Locate the cell with the specified text and output its [x, y] center coordinate. 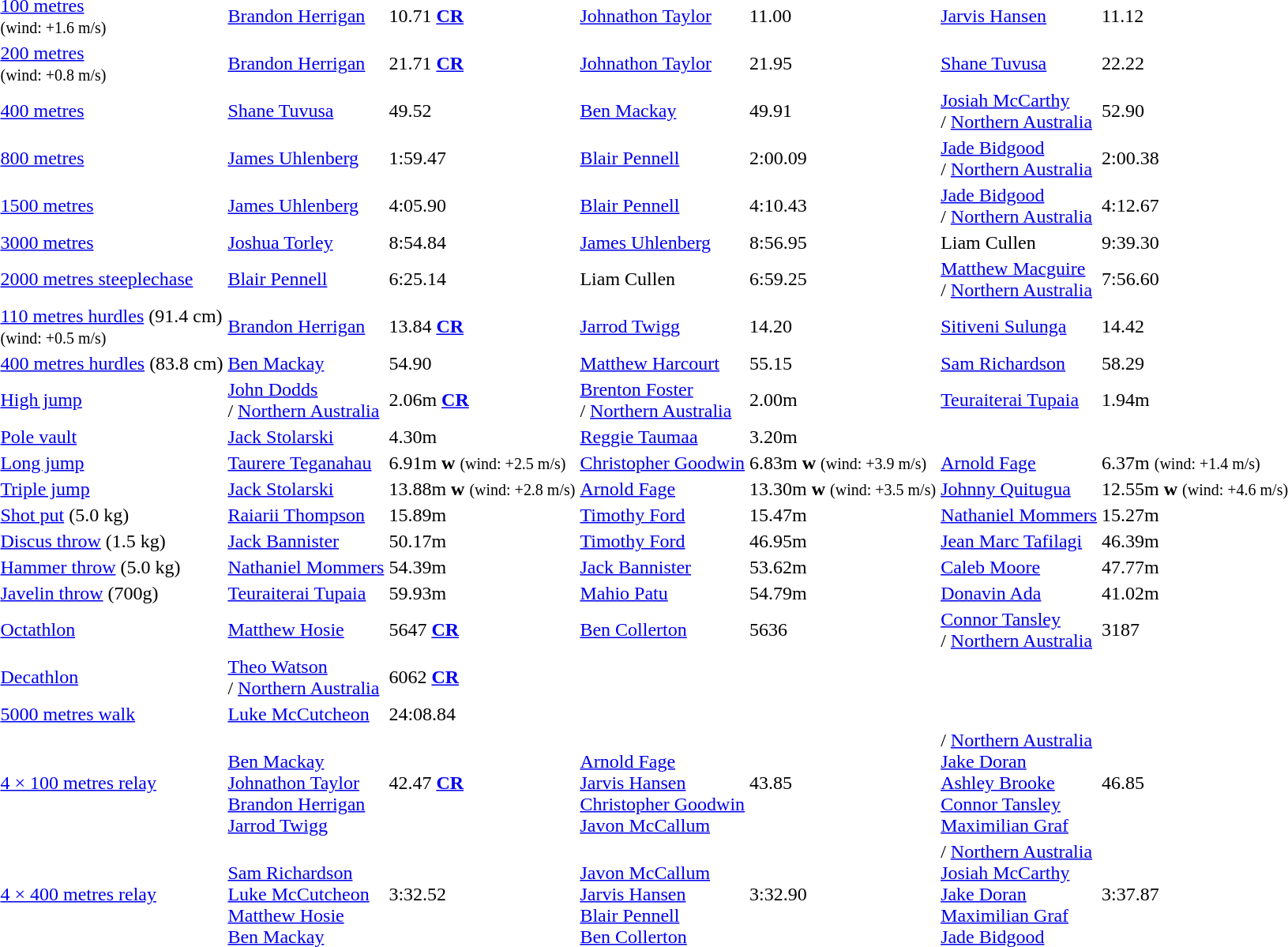
3.20m [843, 437]
Raiarii Thompson [306, 515]
Connor Tansley / Northern Australia [1019, 630]
/ Northern Australia Jake DoranAshley BrookeConnor TansleyMaximilian Graf [1019, 783]
1:59.47 [482, 158]
6:25.14 [482, 280]
Matthew Harcourt [663, 363]
21.71 CR [482, 63]
John Dodds / Northern Australia [306, 400]
54.90 [482, 363]
Arnold FageJarvis HansenChristopher GoodwinJavon McCallum [663, 783]
Caleb Moore [1019, 567]
5647 CR [482, 630]
Johnny Quitugua [1019, 489]
13.30m w (wind: +3.5 m/s) [843, 489]
54.79m [843, 593]
2.06m CR [482, 400]
4:10.43 [843, 205]
Donavin Ada [1019, 593]
5636 [843, 630]
Sitiveni Sulunga [1019, 327]
Josiah McCarthy / Northern Australia [1019, 111]
15.89m [482, 515]
53.62m [843, 567]
Matthew Hosie [306, 630]
Reggie Taumaa [663, 437]
Taurere Teganahau [306, 463]
8:56.95 [843, 242]
13.84 CR [482, 327]
43.85 [843, 783]
6:59.25 [843, 280]
6062 CR [482, 678]
Ben MackayJohnathon TaylorBrandon HerriganJarrod Twigg [306, 783]
4:05.90 [482, 205]
50.17m [482, 541]
2.00m [843, 400]
Sam Richardson [1019, 363]
Brenton Foster / Northern Australia [663, 400]
Matthew Macguire / Northern Australia [1019, 280]
Ben Collerton [663, 630]
Johnathon Taylor [663, 63]
21.95 [843, 63]
6.83m w (wind: +3.9 m/s) [843, 463]
15.47m [843, 515]
59.93m [482, 593]
Luke McCutcheon [306, 714]
Christopher Goodwin [663, 463]
6.91m w (wind: +2.5 m/s) [482, 463]
54.39m [482, 567]
4.30m [482, 437]
2:00.09 [843, 158]
55.15 [843, 363]
49.52 [482, 111]
Jarrod Twigg [663, 327]
Theo Watson / Northern Australia [306, 678]
24:08.84 [482, 714]
13.88m w (wind: +2.8 m/s) [482, 489]
46.95m [843, 541]
Mahio Patu [663, 593]
42.47 CR [482, 783]
8:54.84 [482, 242]
49.91 [843, 111]
Joshua Torley [306, 242]
14.20 [843, 327]
Jean Marc Tafilagi [1019, 541]
